Find where the given text appears and provide that cell's center as (x, y) coordinate. 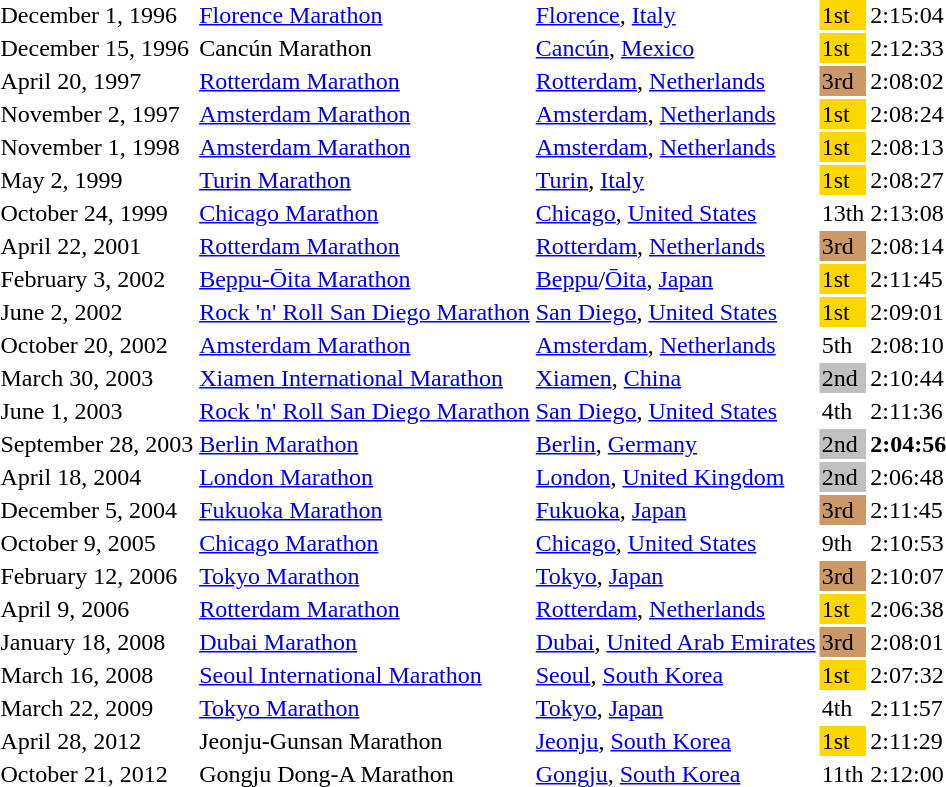
Cancún, Mexico (676, 48)
5th (843, 345)
Fukuoka, Japan (676, 510)
Cancún Marathon (365, 48)
Berlin Marathon (365, 444)
Berlin, Germany (676, 444)
Turin Marathon (365, 180)
Seoul International Marathon (365, 675)
Xiamen International Marathon (365, 378)
Dubai, United Arab Emirates (676, 642)
London Marathon (365, 477)
Jeonju, South Korea (676, 741)
Seoul, South Korea (676, 675)
Fukuoka Marathon (365, 510)
Beppu/Ōita, Japan (676, 279)
Turin, Italy (676, 180)
London, United Kingdom (676, 477)
Florence Marathon (365, 15)
13th (843, 213)
9th (843, 543)
Florence, Italy (676, 15)
Dubai Marathon (365, 642)
Beppu-Ōita Marathon (365, 279)
Xiamen, China (676, 378)
Jeonju-Gunsan Marathon (365, 741)
